Detect which cell encompasses the target text, then output its [x, y] center coordinate. 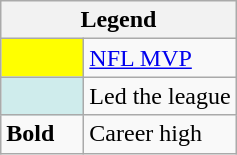
Bold [42, 134]
Led the league [160, 96]
Career high [160, 134]
Legend [118, 20]
NFL MVP [160, 58]
